Detect which cell encompasses the target text, then output its [x, y] center coordinate. 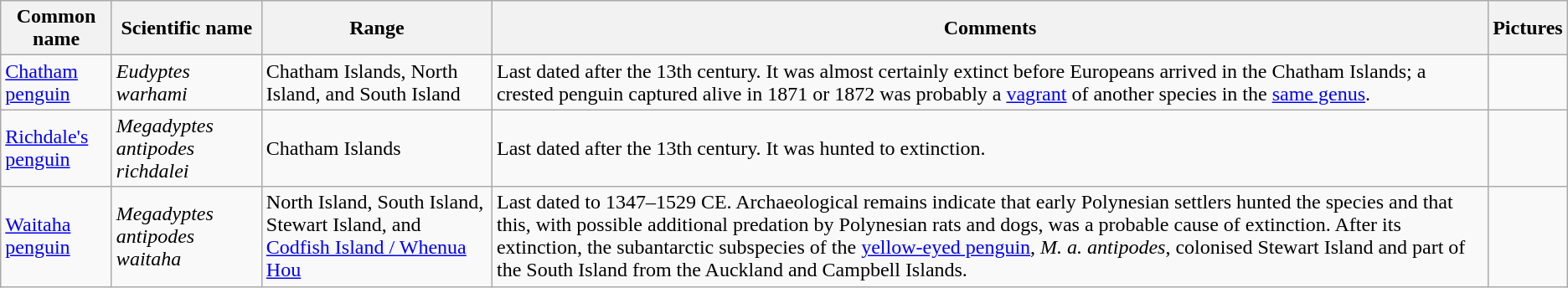
Scientific name [186, 28]
Megadyptes antipodes waitaha [186, 236]
Chatham penguin [57, 82]
North Island, South Island, Stewart Island, and Codfish Island / Whenua Hou [377, 236]
Waitaha penguin [57, 236]
Comments [990, 28]
Chatham Islands [377, 148]
Pictures [1528, 28]
Common name [57, 28]
Eudyptes warhami [186, 82]
Richdale's penguin [57, 148]
Megadyptes antipodes richdalei [186, 148]
Chatham Islands, North Island, and South Island [377, 82]
Last dated after the 13th century. It was hunted to extinction. [990, 148]
Range [377, 28]
